Scan for the cell matching the given text and deliver its [X, Y] coordinate at center. 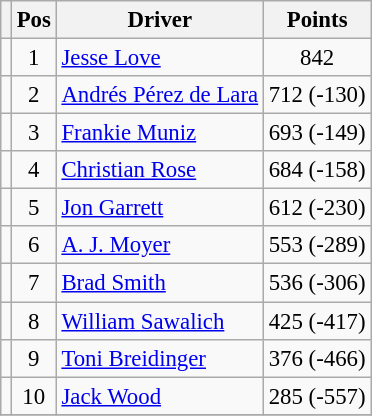
2 [34, 95]
William Sawalich [160, 321]
Brad Smith [160, 283]
425 (-417) [316, 321]
Toni Breidinger [160, 358]
7 [34, 283]
612 (-230) [316, 208]
Jon Garrett [160, 208]
Pos [34, 20]
1 [34, 58]
712 (-130) [316, 95]
8 [34, 321]
6 [34, 245]
Points [316, 20]
553 (-289) [316, 245]
842 [316, 58]
4 [34, 170]
693 (-149) [316, 133]
Driver [160, 20]
3 [34, 133]
Christian Rose [160, 170]
9 [34, 358]
Jesse Love [160, 58]
376 (-466) [316, 358]
684 (-158) [316, 170]
Andrés Pérez de Lara [160, 95]
5 [34, 208]
10 [34, 396]
536 (-306) [316, 283]
Jack Wood [160, 396]
285 (-557) [316, 396]
A. J. Moyer [160, 245]
Frankie Muniz [160, 133]
